Find where the given text appears and provide that cell's center as (X, Y) coordinate. 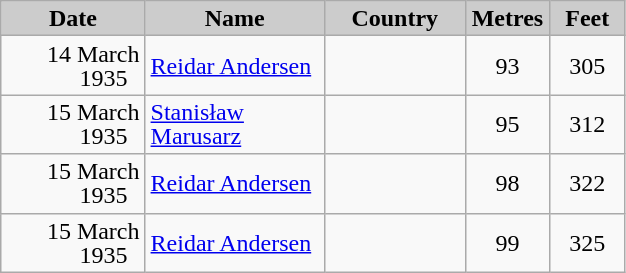
93 (507, 66)
322 (588, 184)
Feet (588, 18)
Name (234, 18)
99 (507, 242)
Stanisław Marusarz (234, 124)
Metres (507, 18)
305 (588, 66)
14 March 1935 (73, 66)
312 (588, 124)
95 (507, 124)
325 (588, 242)
Date (73, 18)
Country (394, 18)
98 (507, 184)
